Capture the cell that displays the provided text and extract its [X, Y] central coordinate. 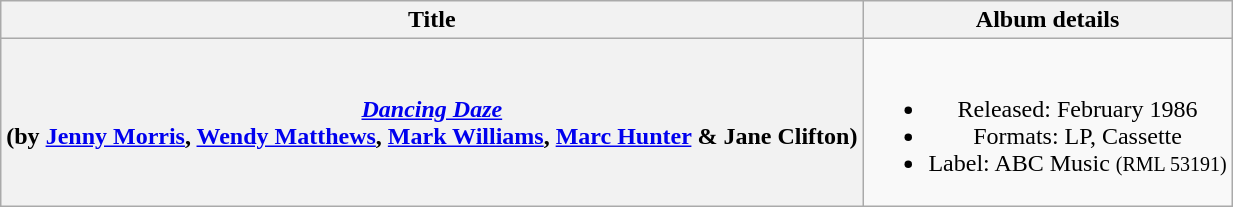
Dancing Daze(by Jenny Morris, Wendy Matthews, Mark Williams, Marc Hunter & Jane Clifton) [432, 122]
Title [432, 20]
Released: February 1986Formats: LP, CassetteLabel: ABC Music (RML 53191) [1048, 122]
Album details [1048, 20]
